Find where the given text appears and provide that cell's center as [x, y] coordinate. 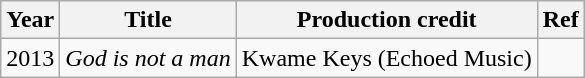
Ref [560, 20]
Kwame Keys (Echoed Music) [386, 58]
God is not a man [148, 58]
Title [148, 20]
Production credit [386, 20]
Year [30, 20]
2013 [30, 58]
